Return [x, y] of the center of cell containing provided text 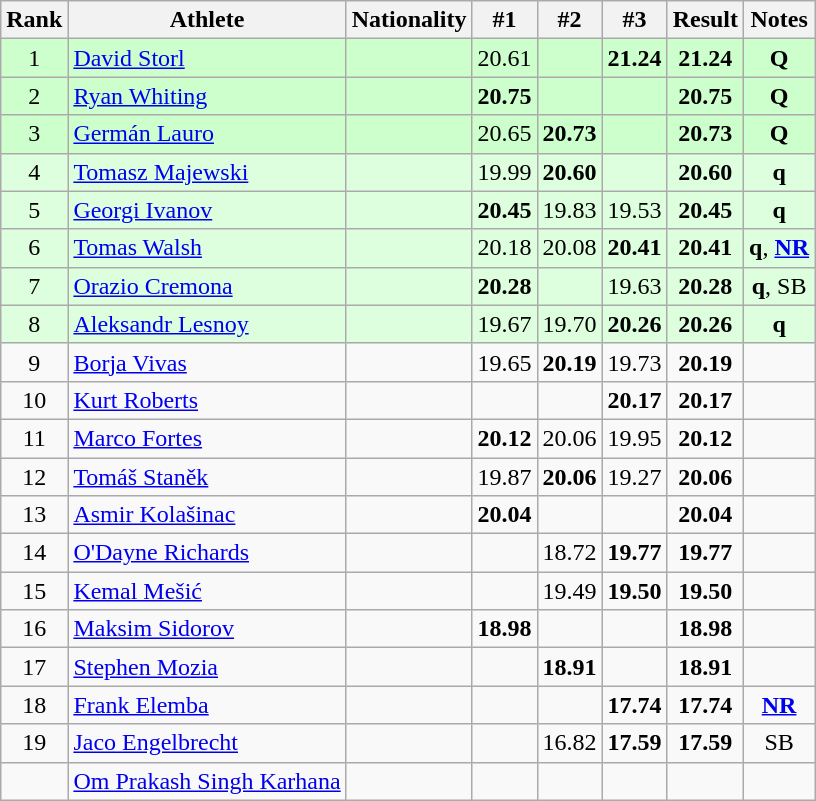
Asmir Kolašinac [207, 515]
SB [780, 743]
18.72 [570, 553]
6 [34, 248]
Orazio Cremona [207, 286]
Germán Lauro [207, 134]
Kurt Roberts [207, 400]
19.63 [634, 286]
16.82 [570, 743]
20.61 [504, 58]
2 [34, 96]
David Storl [207, 58]
13 [34, 515]
19.73 [634, 362]
19.67 [504, 324]
3 [34, 134]
19.87 [504, 477]
17 [34, 667]
19.53 [634, 210]
Stephen Mozia [207, 667]
Tomas Walsh [207, 248]
q, NR [780, 248]
#2 [570, 20]
15 [34, 591]
Om Prakash Singh Karhana [207, 781]
Rank [34, 20]
19.65 [504, 362]
Tomasz Majewski [207, 172]
10 [34, 400]
O'Dayne Richards [207, 553]
q, SB [780, 286]
Frank Elemba [207, 705]
#1 [504, 20]
Maksim Sidorov [207, 629]
20.18 [504, 248]
#3 [634, 20]
Georgi Ivanov [207, 210]
Tomáš Staněk [207, 477]
20.65 [504, 134]
8 [34, 324]
Aleksandr Lesnoy [207, 324]
NR [780, 705]
4 [34, 172]
Nationality [409, 20]
Notes [780, 20]
Kemal Mešić [207, 591]
12 [34, 477]
19.27 [634, 477]
Jaco Engelbrecht [207, 743]
Result [705, 20]
Ryan Whiting [207, 96]
19.99 [504, 172]
Borja Vivas [207, 362]
1 [34, 58]
9 [34, 362]
14 [34, 553]
20.08 [570, 248]
19.49 [570, 591]
Marco Fortes [207, 438]
7 [34, 286]
19 [34, 743]
19.70 [570, 324]
19.95 [634, 438]
19.83 [570, 210]
11 [34, 438]
5 [34, 210]
16 [34, 629]
18 [34, 705]
Athlete [207, 20]
